Determine the (x, y) coordinate at the center of the cell enclosing the given text.  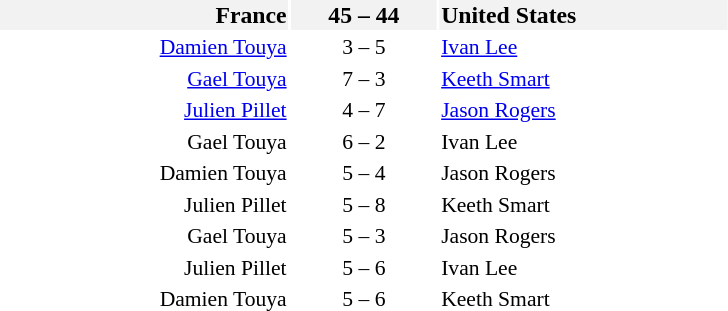
5 – 6 (364, 268)
5 – 3 (364, 236)
4 – 7 (364, 110)
7 – 3 (364, 78)
5 – 8 (364, 204)
6 – 2 (364, 142)
France (144, 15)
45 – 44 (364, 15)
3 – 5 (364, 47)
United States (584, 15)
5 – 4 (364, 173)
